Output the (x, y) coordinate of the center of the cell containing the given text.  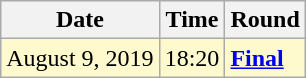
18:20 (192, 58)
Round (265, 20)
August 9, 2019 (80, 58)
Date (80, 20)
Time (192, 20)
Final (265, 58)
